From the cell containing the given text, extract its center point as [x, y] coordinate. 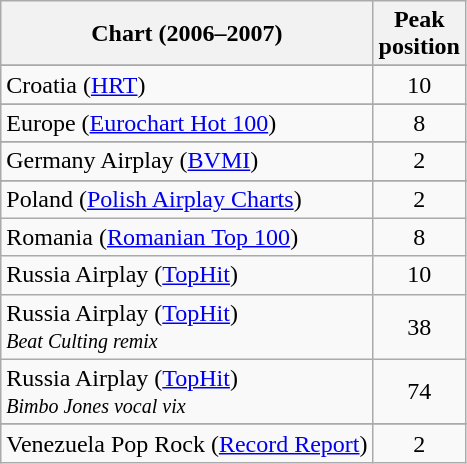
Germany Airplay (BVMI) [187, 161]
Russia Airplay (TopHit)Bimbo Jones vocal vix [187, 392]
Chart (2006–2007) [187, 34]
Europe (Eurochart Hot 100) [187, 123]
Russia Airplay (TopHit) [187, 275]
Russia Airplay (TopHit)Beat Culting remix [187, 326]
Croatia (HRT) [187, 85]
Venezuela Pop Rock (Record Report) [187, 443]
Romania (Romanian Top 100) [187, 237]
74 [419, 392]
Peakposition [419, 34]
38 [419, 326]
Poland (Polish Airplay Charts) [187, 199]
